Provide the [x, y] coordinate of the cell's center where the given text is located.  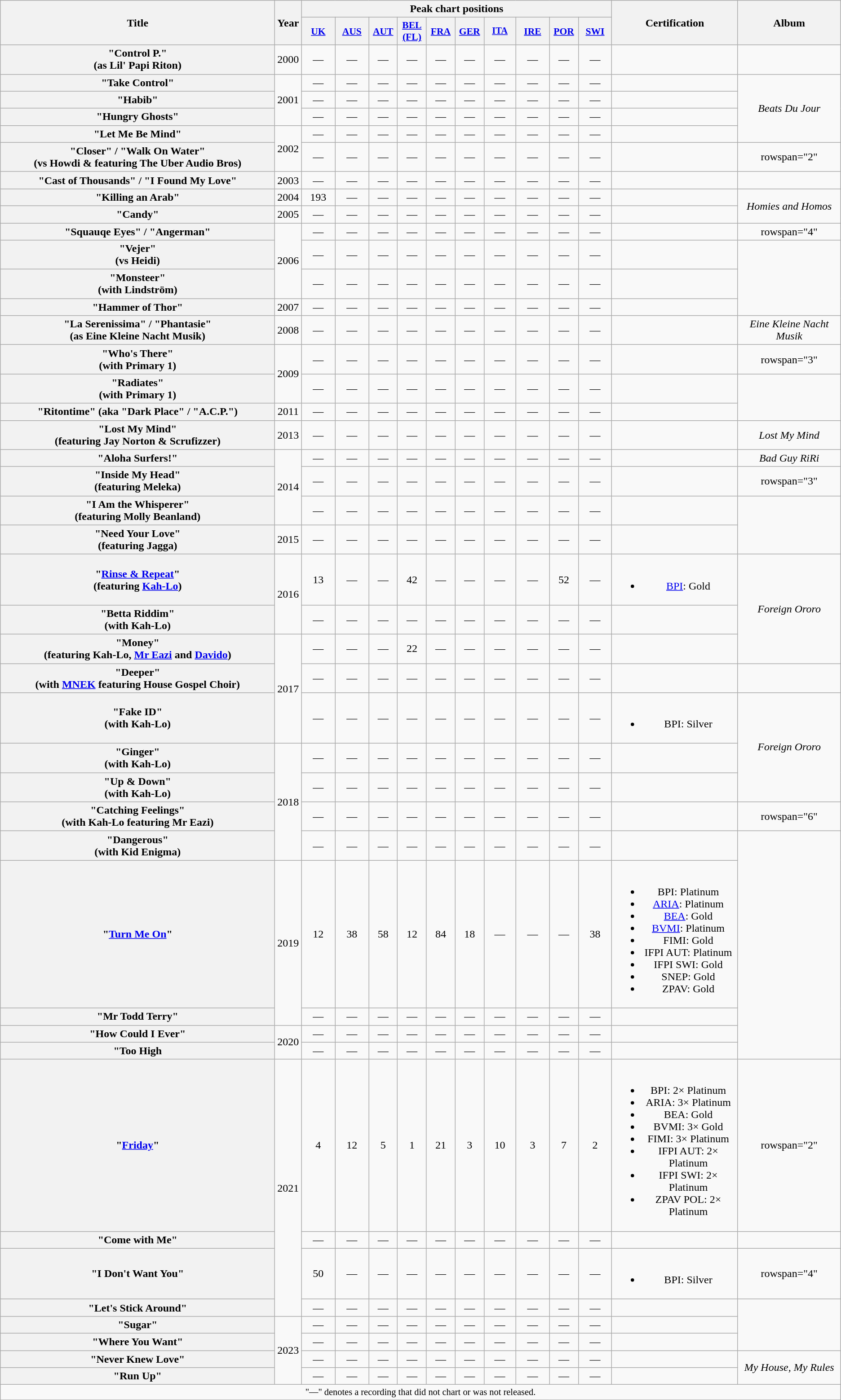
FRA [441, 31]
Peak chart positions [456, 9]
"Up & Down"(with Kah-Lo) [137, 788]
22 [412, 648]
"Sugar" [137, 1325]
84 [441, 934]
"Betta Riddim"(with Kah-Lo) [137, 620]
Album [789, 22]
"Squauqe Eyes" / "Angerman" [137, 231]
"How Could I Ever" [137, 1034]
"Rinse & Repeat"(featuring Kah-Lo) [137, 579]
58 [383, 934]
"Control P." (as Lil' Papi Riton) [137, 59]
rowspan="6" [789, 816]
IRE [533, 31]
"Fake ID"(with Kah-Lo) [137, 718]
"I Don't Want You" [137, 1273]
UK [318, 31]
50 [318, 1273]
2015 [288, 540]
2 [595, 1145]
"Hungry Ghosts" [137, 117]
"Money"(featuring Kah-Lo, Mr Eazi and Davido) [137, 648]
Title [137, 22]
"Closer" / "Walk On Water" (vs Howdi & featuring The Uber Audio Bros) [137, 157]
2003 [288, 180]
4 [318, 1145]
7 [564, 1145]
"I Am the Whisperer"(featuring Molly Beanland) [137, 510]
"Friday" [137, 1145]
"Let's Stick Around" [137, 1308]
2019 [288, 943]
2017 [288, 689]
ITA [500, 31]
2018 [288, 802]
Certification [675, 22]
"Candy" [137, 214]
"Killing an Arab" [137, 197]
"Dangerous"(with Kid Enigma) [137, 846]
POR [564, 31]
"Habib" [137, 100]
2007 [288, 307]
2016 [288, 594]
"Ginger"(with Kah-Lo) [137, 758]
"Who's There"(with Primary 1) [137, 359]
2002 [288, 148]
"Come with Me" [137, 1240]
"Turn Me On" [137, 934]
2009 [288, 374]
BPI: 2× PlatinumARIA: 3× PlatinumBEA: GoldBVMI: 3× GoldFIMI: 3× PlatinumIFPI AUT: 2× PlatinumIFPI SWI: 2× PlatinumZPAV POL: 2× Platinum [675, 1145]
2023 [288, 1350]
2008 [288, 330]
"Run Up" [137, 1376]
"—" denotes a recording that did not chart or was not released. [420, 1392]
GER [469, 31]
Beats Du Jour [789, 108]
"Catching Feelings"(with Kah-Lo featuring Mr Eazi) [137, 816]
BPI: Gold [675, 579]
10 [500, 1145]
"Radiates"(with Primary 1) [137, 389]
"Where You Want" [137, 1342]
BEL(FL) [412, 31]
"Lost My Mind" (featuring Jay Norton & Scrufizzer) [137, 435]
2001 [288, 100]
2006 [288, 260]
21 [441, 1145]
2020 [288, 1042]
AUT [383, 31]
52 [564, 579]
"Mr Todd Terry" [137, 1017]
"La Serenissima" / "Phantasie" (as Eine Kleine Nacht Musik) [137, 330]
Bad Guy RiRi [789, 458]
SWI [595, 31]
"Hammer of Thor" [137, 307]
"Too High [137, 1051]
Year [288, 22]
13 [318, 579]
BPI: PlatinumARIA: PlatinumBEA: GoldBVMI: PlatinumFIMI: GoldIFPI AUT: PlatinumIFPI SWI: GoldSNEP: GoldZPAV: Gold [675, 934]
"Never Knew Love" [137, 1359]
"Aloha Surfers!" [137, 458]
2000 [288, 59]
42 [412, 579]
2014 [288, 487]
2011 [288, 412]
"Cast of Thousands" / "I Found My Love" [137, 180]
5 [383, 1145]
"Inside My Head"(featuring Meleka) [137, 481]
193 [318, 197]
"Vejer" (vs Heidi) [137, 255]
My House, My Rules [789, 1368]
"Take Control" [137, 83]
2021 [288, 1188]
2013 [288, 435]
"Deeper"(with MNEK featuring House Gospel Choir) [137, 678]
Eine Kleine Nacht Musik [789, 330]
AUS [352, 31]
"Let Me Be Mind" [137, 134]
"Need Your Love"(featuring Jagga) [137, 540]
18 [469, 934]
2004 [288, 197]
Homies and Homos [789, 206]
"Monsteer" (with Lindström) [137, 284]
Lost My Mind [789, 435]
2005 [288, 214]
1 [412, 1145]
"Ritontime" (aka "Dark Place" / "A.C.P.") [137, 412]
